Extract the (X, Y) coordinate from the center of the cell holding the provided text.  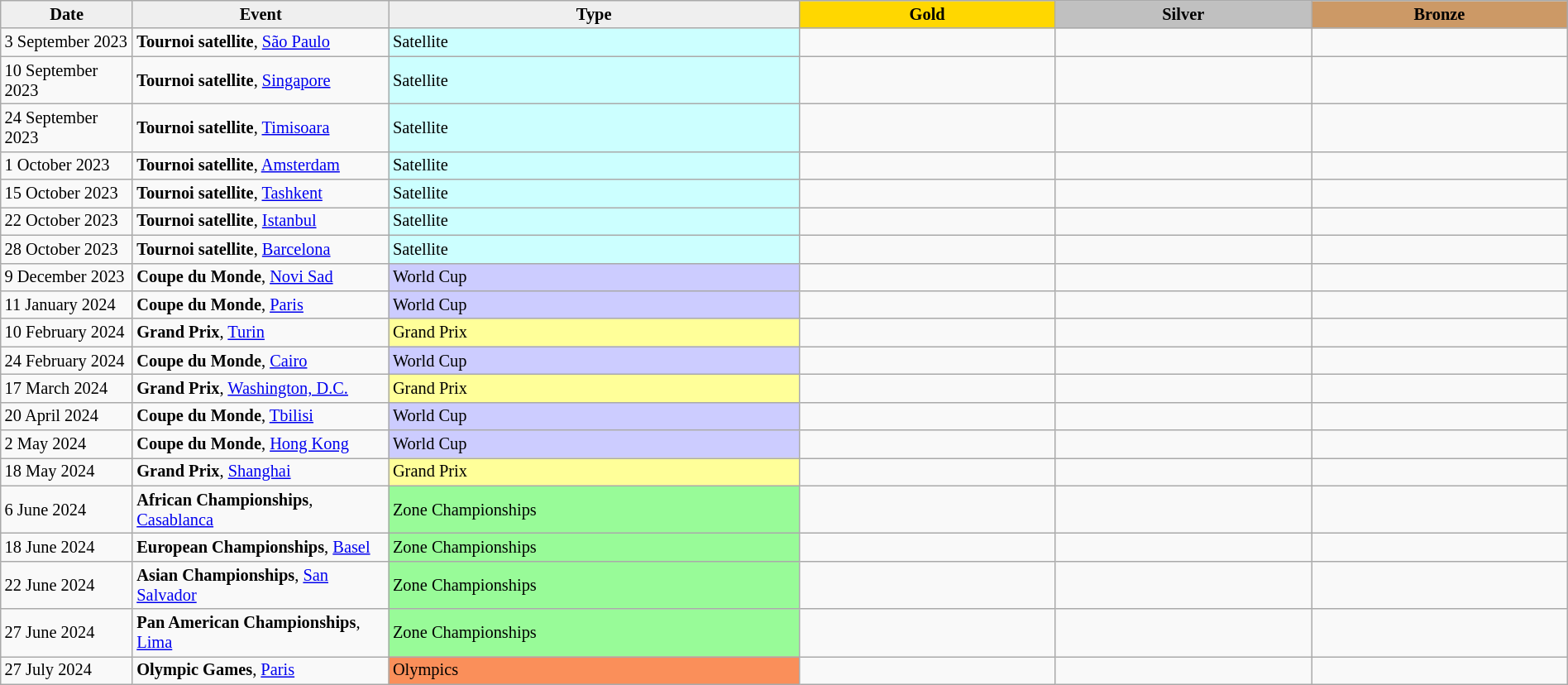
10 September 2023 (67, 80)
Tournoi satellite, São Paulo (261, 42)
27 June 2024 (67, 633)
Tournoi satellite, Amsterdam (261, 165)
28 October 2023 (67, 249)
Grand Prix, Washington, D.C. (261, 388)
Coupe du Monde, Tbilisi (261, 416)
European Championships, Basel (261, 547)
African Championships, Casablanca (261, 510)
3 September 2023 (67, 42)
10 February 2024 (67, 333)
Coupe du Monde, Novi Sad (261, 277)
6 June 2024 (67, 510)
Pan American Championships, Lima (261, 633)
Tournoi satellite, Tashkent (261, 194)
18 May 2024 (67, 472)
Bronze (1440, 14)
Event (261, 14)
Silver (1183, 14)
Gold (927, 14)
Olympics (594, 670)
15 October 2023 (67, 194)
Coupe du Monde, Cairo (261, 361)
24 February 2024 (67, 361)
9 December 2023 (67, 277)
1 October 2023 (67, 165)
Tournoi satellite, Istanbul (261, 221)
Tournoi satellite, Barcelona (261, 249)
2 May 2024 (67, 444)
Asian Championships, San Salvador (261, 585)
Grand Prix, Shanghai (261, 472)
Type (594, 14)
Tournoi satellite, Singapore (261, 80)
Tournoi satellite, Timisoara (261, 127)
22 October 2023 (67, 221)
Coupe du Monde, Hong Kong (261, 444)
24 September 2023 (67, 127)
Date (67, 14)
11 January 2024 (67, 304)
Grand Prix, Turin (261, 333)
20 April 2024 (67, 416)
27 July 2024 (67, 670)
Olympic Games, Paris (261, 670)
22 June 2024 (67, 585)
17 March 2024 (67, 388)
18 June 2024 (67, 547)
Coupe du Monde, Paris (261, 304)
